Output the (X, Y) coordinate of the center of the cell containing the given text.  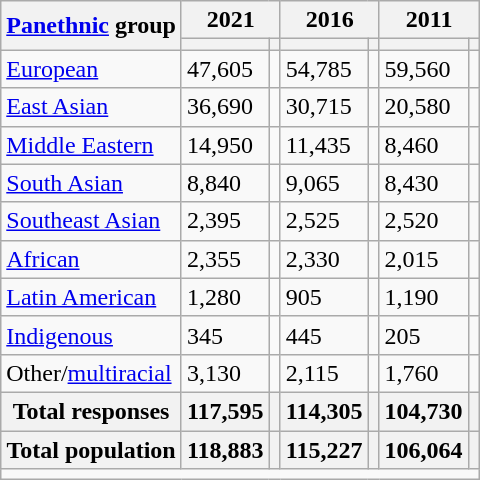
Latin American (92, 297)
445 (324, 335)
2,520 (424, 221)
9,065 (324, 183)
Panethnic group (92, 26)
905 (324, 297)
Middle Eastern (92, 145)
3,130 (225, 373)
2,330 (324, 259)
36,690 (225, 107)
106,064 (424, 449)
2,355 (225, 259)
2011 (429, 20)
2,015 (424, 259)
54,785 (324, 69)
2016 (330, 20)
European (92, 69)
104,730 (424, 411)
1,760 (424, 373)
47,605 (225, 69)
Total population (92, 449)
Other/multiracial (92, 373)
Indigenous (92, 335)
2,395 (225, 221)
14,950 (225, 145)
205 (424, 335)
11,435 (324, 145)
114,305 (324, 411)
118,883 (225, 449)
African (92, 259)
117,595 (225, 411)
115,227 (324, 449)
8,430 (424, 183)
20,580 (424, 107)
8,840 (225, 183)
30,715 (324, 107)
East Asian (92, 107)
Southeast Asian (92, 221)
8,460 (424, 145)
345 (225, 335)
1,280 (225, 297)
1,190 (424, 297)
2,115 (324, 373)
59,560 (424, 69)
2,525 (324, 221)
2021 (230, 20)
South Asian (92, 183)
Total responses (92, 411)
